From the cell containing the given text, extract its center point as [X, Y] coordinate. 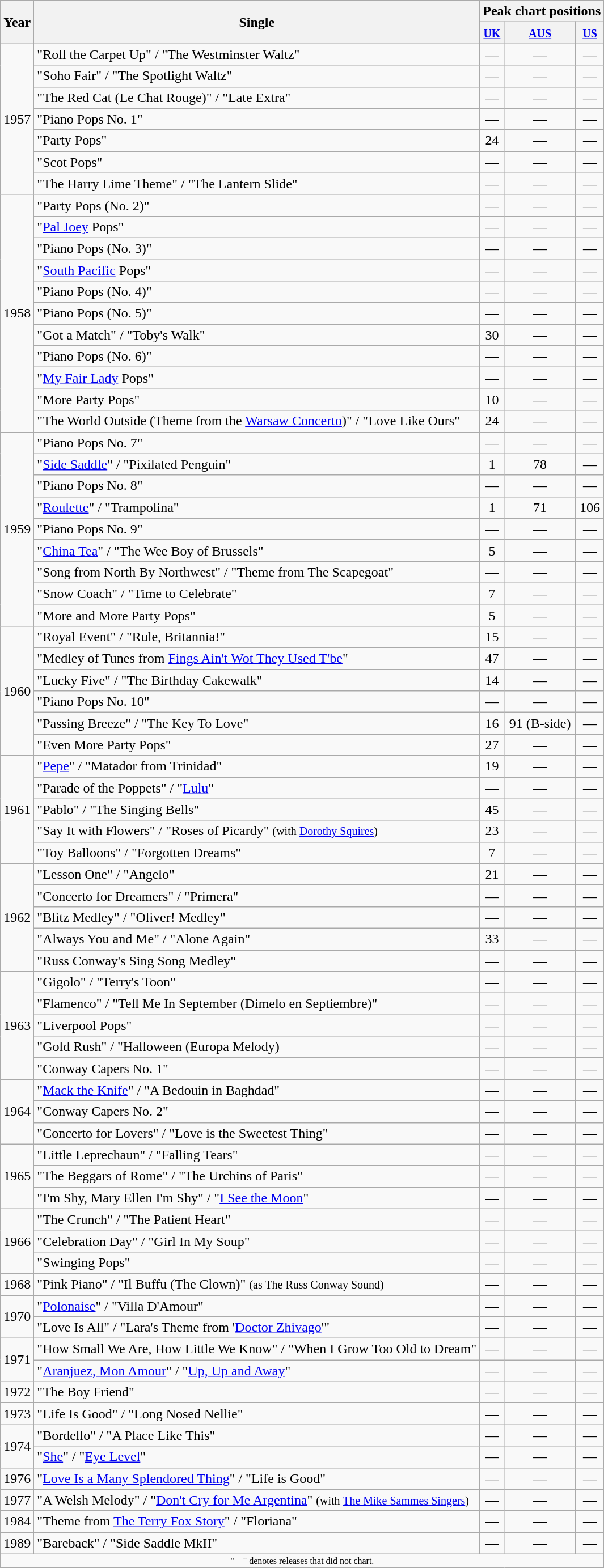
"Piano Pops No. 7" [257, 443]
"Parade of the Poppets" / "Lulu" [257, 788]
16 [492, 723]
1960 [17, 691]
"Love Is a Many Splendored Thing" / "Life is Good" [257, 1478]
"Pablo" / "The Singing Bells" [257, 810]
"Song from North By Northwest" / "Theme from The Scapegoat" [257, 572]
"Piano Pops (No. 5)" [257, 313]
47 [492, 659]
45 [492, 810]
"The Beggars of Rome" / "The Urchins of Paris" [257, 1176]
1970 [17, 1316]
"The Boy Friend" [257, 1392]
"Always You and Me" / "Alone Again" [257, 939]
"Piano Pops No. 1" [257, 119]
"Conway Capers No. 2" [257, 1112]
"More Party Pops" [257, 400]
UK [492, 33]
33 [492, 939]
"Pink Piano" / "Il Buffu (The Clown)" (as The Russ Conway Sound) [257, 1284]
1974 [17, 1446]
"Lucky Five" / "The Birthday Cakewalk" [257, 680]
"Piano Pops (No. 3)" [257, 248]
"Little Leprechaun" / "Falling Tears" [257, 1155]
"Conway Capers No. 1" [257, 1069]
"Russ Conway's Sing Song Medley" [257, 961]
1977 [17, 1500]
Year [17, 22]
"Swinging Pops" [257, 1262]
1957 [17, 119]
"How Small We Are, How Little We Know" / "When I Grow Too Old to Dream" [257, 1349]
"Even More Party Pops" [257, 745]
"Bordello" / "A Place Like This" [257, 1435]
"Toy Balloons" / "Forgotten Dreams" [257, 853]
10 [492, 400]
"Party Pops" [257, 141]
"Royal Event" / "Rule, Britannia!" [257, 637]
21 [492, 874]
"Pepe" / "Matador from Trinidad" [257, 766]
"Polonaise" / "Villa D'Amour" [257, 1306]
"Piano Pops No. 9" [257, 529]
"Gold Rush" / "Halloween (Europa Melody) [257, 1047]
"Scot Pops" [257, 162]
91 (B-side) [540, 723]
"Party Pops (No. 2)" [257, 205]
106 [590, 507]
"Bareback" / "Side Saddle MkII" [257, 1543]
"Soho Fair" / "The Spotlight Waltz" [257, 76]
1971 [17, 1360]
"The World Outside (Theme from the Warsaw Concerto)" / "Love Like Ours" [257, 421]
"Concerto for Dreamers" / "Primera" [257, 896]
1962 [17, 917]
"Roll the Carpet Up" / "The Westminster Waltz" [257, 54]
1964 [17, 1112]
1973 [17, 1414]
"My Fair Lady Pops" [257, 378]
"Roulette" / "Trampolina" [257, 507]
78 [540, 464]
14 [492, 680]
"Theme from The Terry Fox Story" / "Floriana" [257, 1522]
15 [492, 637]
"The Crunch" / "The Patient Heart" [257, 1219]
"Flamenco" / "Tell Me In September (Dimelo en Septiembre)" [257, 1004]
71 [540, 507]
"Piano Pops No. 10" [257, 702]
US [590, 33]
AUS [540, 33]
"Say It with Flowers" / "Roses of Picardy" (with Dorothy Squires) [257, 831]
"Medley of Tunes from Fings Ain't Wot They Used T'be" [257, 659]
30 [492, 335]
"More and More Party Pops" [257, 615]
"Piano Pops (No. 6)" [257, 357]
"Lesson One" / "Angelo" [257, 874]
"Liverpool Pops" [257, 1025]
"Life Is Good" / "Long Nosed Nellie" [257, 1414]
"Snow Coach" / "Time to Celebrate" [257, 594]
"Piano Pops (No. 4)" [257, 292]
1961 [17, 810]
"South Pacific Pops" [257, 270]
"The Red Cat (Le Chat Rouge)" / "Late Extra" [257, 98]
1963 [17, 1025]
"Got a Match" / "Toby's Walk" [257, 335]
"Blitz Medley" / "Oliver! Medley" [257, 917]
"Love Is All" / "Lara's Theme from 'Doctor Zhivago'" [257, 1328]
1959 [17, 529]
19 [492, 766]
23 [492, 831]
1965 [17, 1176]
"Aranjuez, Mon Amour" / "Up, Up and Away" [257, 1371]
1972 [17, 1392]
"—" denotes releases that did not chart. [302, 1561]
"Side Saddle" / "Pixilated Penguin" [257, 464]
Peak chart positions [542, 11]
1989 [17, 1543]
"Pal Joey Pops" [257, 227]
1984 [17, 1522]
1958 [17, 313]
"Celebration Day" / "Girl In My Soup" [257, 1241]
"She" / "Eye Level" [257, 1457]
1968 [17, 1284]
"Concerto for Lovers" / "Love is the Sweetest Thing" [257, 1133]
"Piano Pops No. 8" [257, 486]
"China Tea" / "The Wee Boy of Brussels" [257, 550]
"A Welsh Melody" / "Don't Cry for Me Argentina" (with The Mike Sammes Singers) [257, 1500]
27 [492, 745]
"Mack the Knife" / "A Bedouin in Baghdad" [257, 1090]
"The Harry Lime Theme" / "The Lantern Slide" [257, 184]
"I'm Shy, Mary Ellen I'm Shy" / "I See the Moon" [257, 1198]
Single [257, 22]
1976 [17, 1478]
1966 [17, 1241]
"Passing Breeze" / "The Key To Love" [257, 723]
"Gigolo" / "Terry's Toon" [257, 982]
